Extract the (x, y) coordinate from the center of the cell holding the provided text.  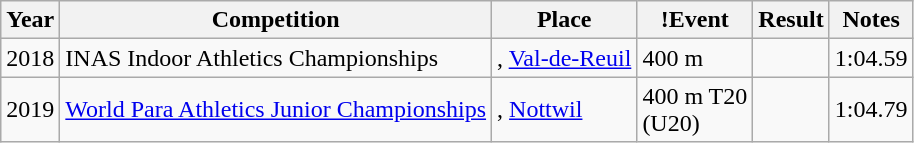
Result (791, 20)
400 m (695, 58)
400 m T20(U20) (695, 110)
Competition (276, 20)
1:04.79 (871, 110)
Place (564, 20)
World Para Athletics Junior Championships (276, 110)
2018 (30, 58)
INAS Indoor Athletics Championships (276, 58)
2019 (30, 110)
!Event (695, 20)
Notes (871, 20)
, Nottwil (564, 110)
1:04.59 (871, 58)
, Val-de-Reuil (564, 58)
Year (30, 20)
